Find where the given text appears and provide that cell's center as [X, Y] coordinate. 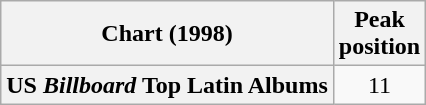
Chart (1998) [168, 34]
US Billboard Top Latin Albums [168, 85]
11 [379, 85]
Peakposition [379, 34]
